Provide the (X, Y) coordinate of the cell's center where the given text is located.  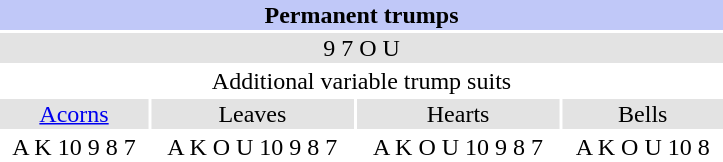
Permanent trumps (362, 15)
9 7 O U (362, 48)
Leaves (252, 114)
Hearts (458, 114)
Additional variable trump suits (362, 81)
A K 10 9 8 7 (74, 147)
A K O U 10 8 (642, 147)
Bells (642, 114)
Acorns (74, 114)
